Locate the cell with the specified text and output its [x, y] center coordinate. 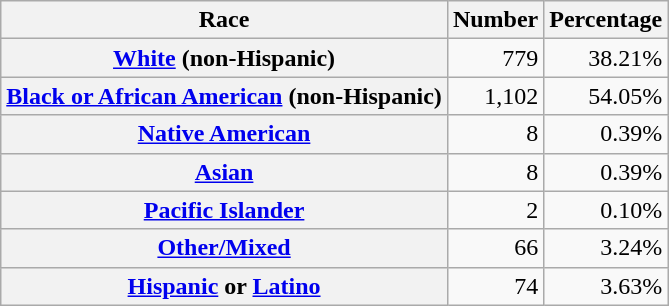
Native American [224, 134]
Percentage [606, 20]
Asian [224, 172]
Race [224, 20]
3.63% [606, 286]
54.05% [606, 96]
2 [495, 210]
Pacific Islander [224, 210]
1,102 [495, 96]
White (non-Hispanic) [224, 58]
Black or African American (non-Hispanic) [224, 96]
38.21% [606, 58]
74 [495, 286]
3.24% [606, 248]
0.10% [606, 210]
Number [495, 20]
66 [495, 248]
779 [495, 58]
Other/Mixed [224, 248]
Hispanic or Latino [224, 286]
